Output the [X, Y] coordinate of the center of the cell containing the given text.  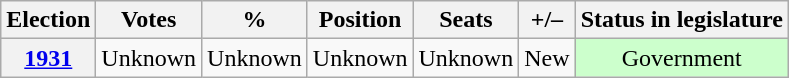
Position [360, 20]
New [547, 58]
Election [48, 20]
1931 [48, 58]
Status in legislature [682, 20]
+/– [547, 20]
Government [682, 58]
Seats [466, 20]
% [255, 20]
Votes [149, 20]
